Output the (X, Y) coordinate of the center of the cell containing the given text.  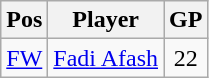
FW (24, 58)
22 (186, 58)
Pos (24, 20)
Fadi Afash (106, 58)
Player (106, 20)
GP (186, 20)
